Search for the cell housing the specified text and yield its [X, Y] center coordinate. 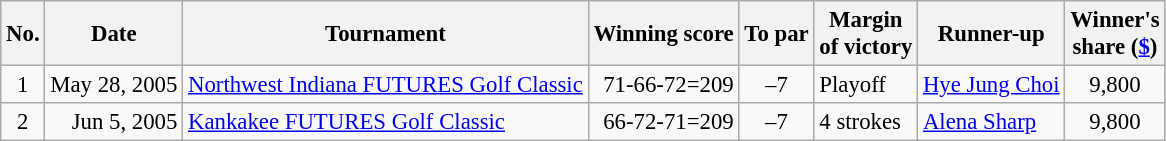
Marginof victory [866, 34]
To par [776, 34]
Alena Sharp [992, 122]
Hye Jung Choi [992, 85]
Winner'sshare ($) [1115, 34]
Tournament [386, 34]
Runner-up [992, 34]
66-72-71=209 [664, 122]
No. [23, 34]
Northwest Indiana FUTURES Golf Classic [386, 85]
4 strokes [866, 122]
Jun 5, 2005 [114, 122]
Winning score [664, 34]
71-66-72=209 [664, 85]
Kankakee FUTURES Golf Classic [386, 122]
2 [23, 122]
1 [23, 85]
Playoff [866, 85]
May 28, 2005 [114, 85]
Date [114, 34]
